Return the (x, y) coordinate for the center point of the cell that contains the specified text.  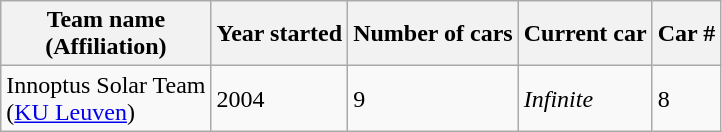
Car # (686, 34)
Infinite (585, 98)
8 (686, 98)
Innoptus Solar Team(KU Leuven) (106, 98)
2004 (280, 98)
Current car (585, 34)
Number of cars (434, 34)
Team name(Affiliation) (106, 34)
Year started (280, 34)
9 (434, 98)
